Determine the [X, Y] coordinate at the center of the cell enclosing the given text.  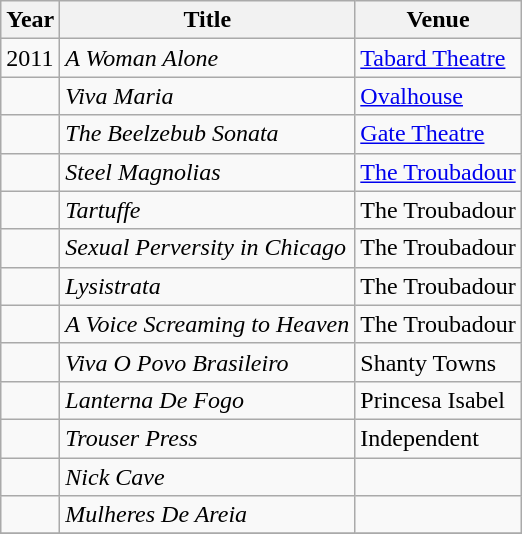
Viva Maria [208, 96]
A Voice Screaming to Heaven [208, 324]
Title [208, 20]
Tabard Theatre [438, 58]
Independent [438, 438]
Trouser Press [208, 438]
Tartuffe [208, 210]
Viva O Povo Brasileiro [208, 362]
Shanty Towns [438, 362]
Sexual Perversity in Chicago [208, 248]
Lysistrata [208, 286]
Year [30, 20]
Venue [438, 20]
Princesa Isabel [438, 400]
The Beelzebub Sonata [208, 134]
A Woman Alone [208, 58]
Ovalhouse [438, 96]
Mulheres De Areia [208, 515]
Gate Theatre [438, 134]
Steel Magnolias [208, 172]
Nick Cave [208, 477]
2011 [30, 58]
Lanterna De Fogo [208, 400]
